Provide the [X, Y] coordinate of the cell's center where the given text is located.  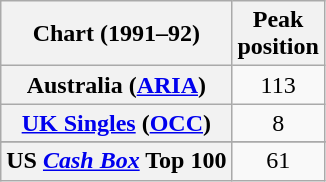
US Cash Box Top 100 [116, 161]
113 [278, 85]
UK Singles (OCC) [116, 123]
8 [278, 123]
Peakposition [278, 34]
Chart (1991–92) [116, 34]
61 [278, 161]
Australia (ARIA) [116, 85]
